Pinpoint the cell where the given text exists, returning its [x, y] midpoint coordinate. 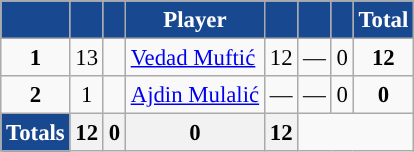
Vedad Muftić [194, 58]
2 [36, 95]
Total [383, 20]
Totals [36, 133]
Player [194, 20]
Ajdin Mulalić [194, 95]
13 [86, 58]
